Scan for the cell matching the given text and deliver its [x, y] coordinate at center. 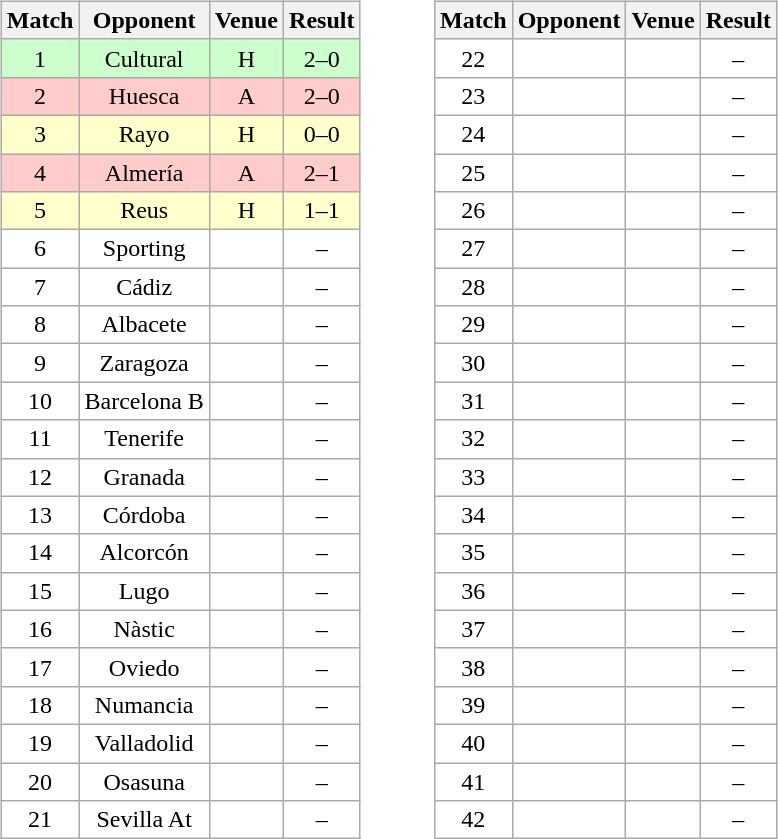
Tenerife [144, 439]
Lugo [144, 591]
1–1 [322, 211]
12 [40, 477]
10 [40, 401]
Numancia [144, 705]
7 [40, 287]
26 [473, 211]
34 [473, 515]
22 [473, 58]
Rayo [144, 134]
36 [473, 591]
30 [473, 363]
37 [473, 629]
9 [40, 363]
8 [40, 325]
27 [473, 249]
35 [473, 553]
29 [473, 325]
Granada [144, 477]
33 [473, 477]
Sporting [144, 249]
Oviedo [144, 667]
20 [40, 781]
14 [40, 553]
3 [40, 134]
38 [473, 667]
18 [40, 705]
Alcorcón [144, 553]
40 [473, 743]
13 [40, 515]
25 [473, 173]
5 [40, 211]
21 [40, 820]
24 [473, 134]
32 [473, 439]
Almería [144, 173]
Cultural [144, 58]
23 [473, 96]
1 [40, 58]
Huesca [144, 96]
17 [40, 667]
16 [40, 629]
Albacete [144, 325]
39 [473, 705]
Reus [144, 211]
2 [40, 96]
0–0 [322, 134]
28 [473, 287]
4 [40, 173]
Zaragoza [144, 363]
Sevilla At [144, 820]
Barcelona B [144, 401]
15 [40, 591]
Valladolid [144, 743]
Cádiz [144, 287]
31 [473, 401]
42 [473, 820]
Córdoba [144, 515]
6 [40, 249]
2–1 [322, 173]
Nàstic [144, 629]
41 [473, 781]
11 [40, 439]
19 [40, 743]
Osasuna [144, 781]
